From the cell containing the given text, extract its center point as (x, y) coordinate. 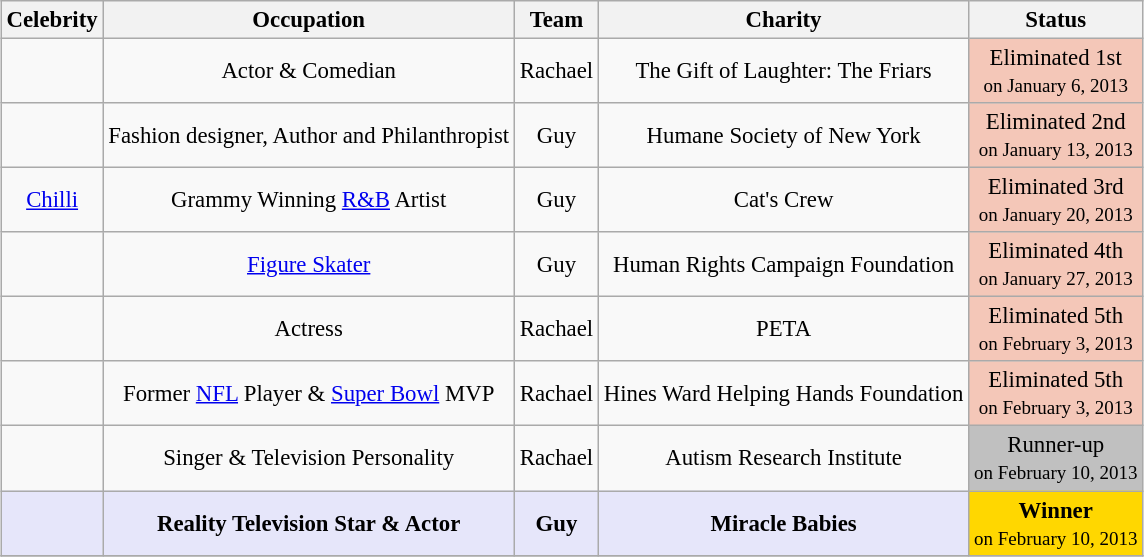
Fashion designer, Author and Philanthropist (308, 136)
Autism Research Institute (783, 458)
Team (556, 20)
Singer & Television Personality (308, 458)
Status (1056, 20)
Eliminated 2ndon January 13, 2013 (1056, 136)
Cat's Crew (783, 200)
Grammy Winning R&B Artist (308, 200)
Actress (308, 330)
Human Rights Campaign Foundation (783, 264)
Actor & Comedian (308, 70)
Eliminated 4thon January 27, 2013 (1056, 264)
Former NFL Player & Super Bowl MVP (308, 394)
Figure Skater (308, 264)
Humane Society of New York (783, 136)
Winneron February 10, 2013 (1056, 522)
Chilli (52, 200)
Celebrity (52, 20)
Miracle Babies (783, 522)
Eliminated 3rdon January 20, 2013 (1056, 200)
Occupation (308, 20)
Reality Television Star & Actor (308, 522)
Runner-upon February 10, 2013 (1056, 458)
Charity (783, 20)
Hines Ward Helping Hands Foundation (783, 394)
Eliminated 1ston January 6, 2013 (1056, 70)
The Gift of Laughter: The Friars (783, 70)
PETA (783, 330)
